Search for the cell housing the specified text and yield its [X, Y] center coordinate. 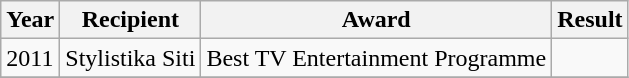
Award [376, 20]
2011 [30, 58]
Stylistika Siti [130, 58]
Recipient [130, 20]
Result [590, 20]
Year [30, 20]
Best TV Entertainment Programme [376, 58]
